Capture the cell that displays the provided text and extract its [x, y] central coordinate. 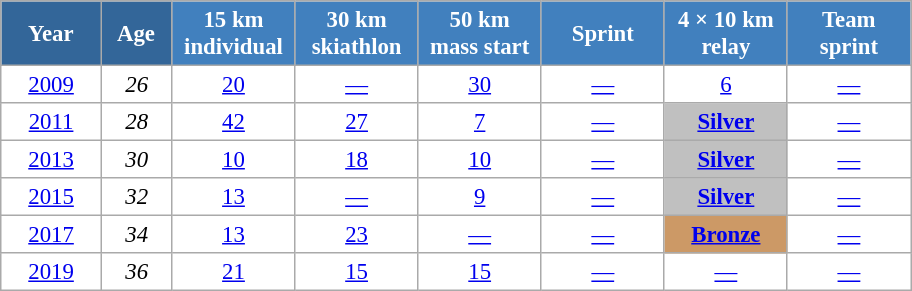
2009 [52, 85]
27 [356, 122]
6 [726, 85]
2015 [52, 197]
23 [356, 235]
2013 [52, 160]
28 [136, 122]
2017 [52, 235]
2011 [52, 122]
9 [480, 197]
15 km individual [234, 34]
18 [356, 160]
34 [136, 235]
4 × 10 km relay [726, 34]
50 km mass start [480, 34]
Age [136, 34]
Team sprint [848, 34]
26 [136, 85]
32 [136, 197]
30 km skiathlon [356, 34]
Sprint [602, 34]
Year [52, 34]
Bronze [726, 235]
7 [480, 122]
20 [234, 85]
42 [234, 122]
